Provide the [x, y] coordinate of the cell's center where the given text is located.  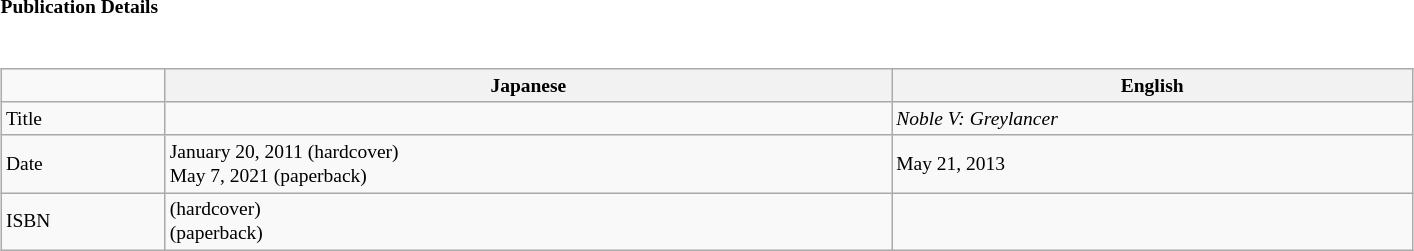
Japanese [528, 86]
May 21, 2013 [1152, 164]
Date [83, 164]
Noble V: Greylancer [1152, 118]
English [1152, 86]
ISBN [83, 222]
(hardcover) (paperback) [528, 222]
January 20, 2011 (hardcover)May 7, 2021 (paperback) [528, 164]
Title [83, 118]
